Return the (x, y) coordinate for the center point of the cell that contains the specified text.  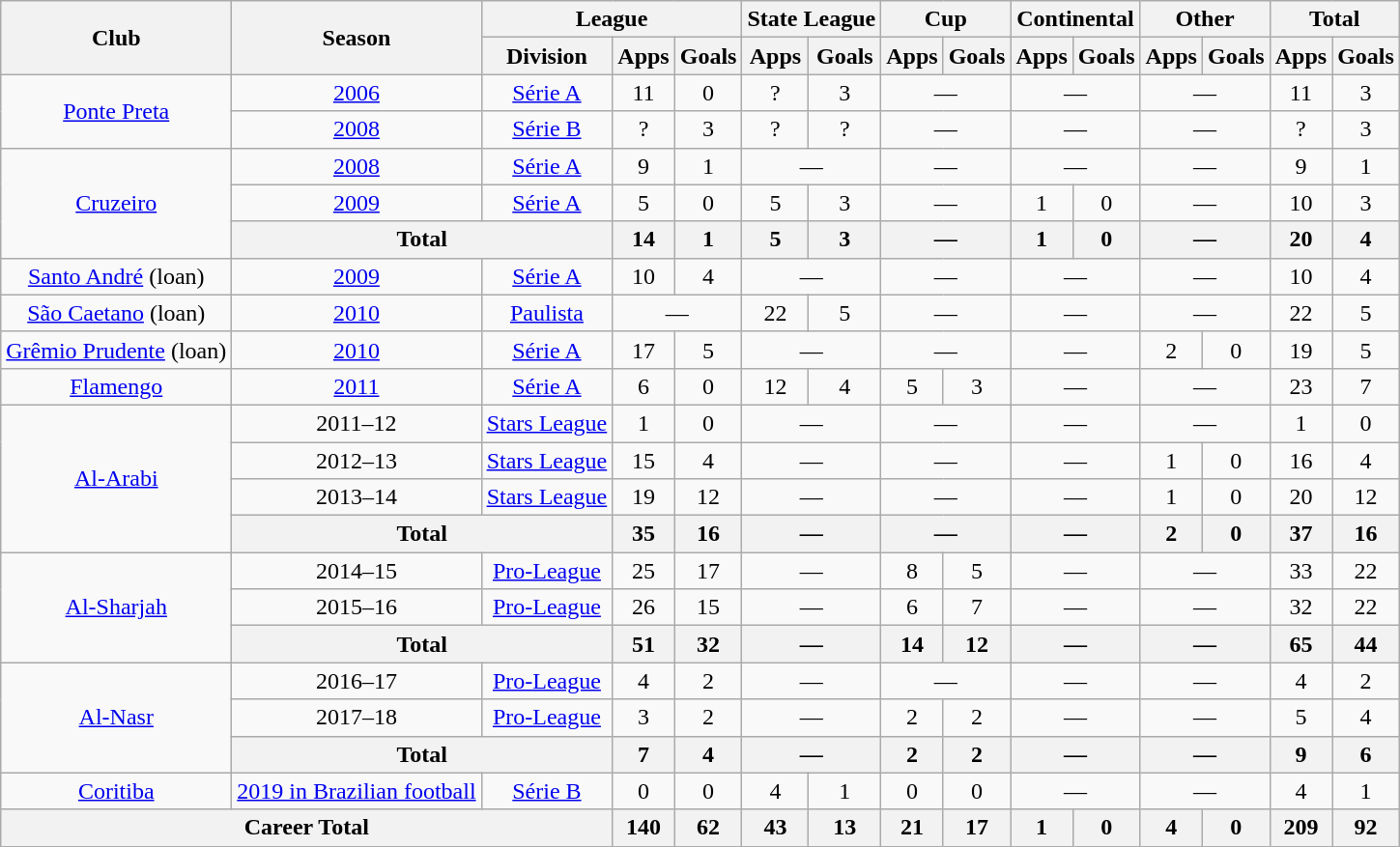
25 (643, 571)
140 (643, 828)
13 (844, 828)
Career Total (307, 828)
2017–18 (357, 718)
Division (547, 56)
Other (1205, 19)
Season (357, 38)
Grêmio Prudente (loan) (116, 350)
51 (643, 644)
43 (775, 828)
62 (708, 828)
Flamengo (116, 386)
League (612, 19)
Al-Nasr (116, 718)
8 (912, 571)
26 (643, 607)
44 (1366, 644)
Cruzeiro (116, 203)
Al-Arabi (116, 478)
2012–13 (357, 461)
Al-Sharjah (116, 607)
Continental (1075, 19)
65 (1300, 644)
2006 (357, 93)
2016–17 (357, 681)
209 (1300, 828)
23 (1300, 386)
2013–14 (357, 497)
Coritiba (116, 791)
Club (116, 38)
2019 in Brazilian football (357, 791)
21 (912, 828)
2011–12 (357, 423)
Paulista (547, 313)
2014–15 (357, 571)
33 (1300, 571)
Cup (946, 19)
2015–16 (357, 607)
2011 (357, 386)
Ponte Preta (116, 111)
São Caetano (loan) (116, 313)
37 (1300, 534)
92 (1366, 828)
35 (643, 534)
Santo André (loan) (116, 276)
State League (812, 19)
